Output the [X, Y] coordinate of the center of the cell containing the given text.  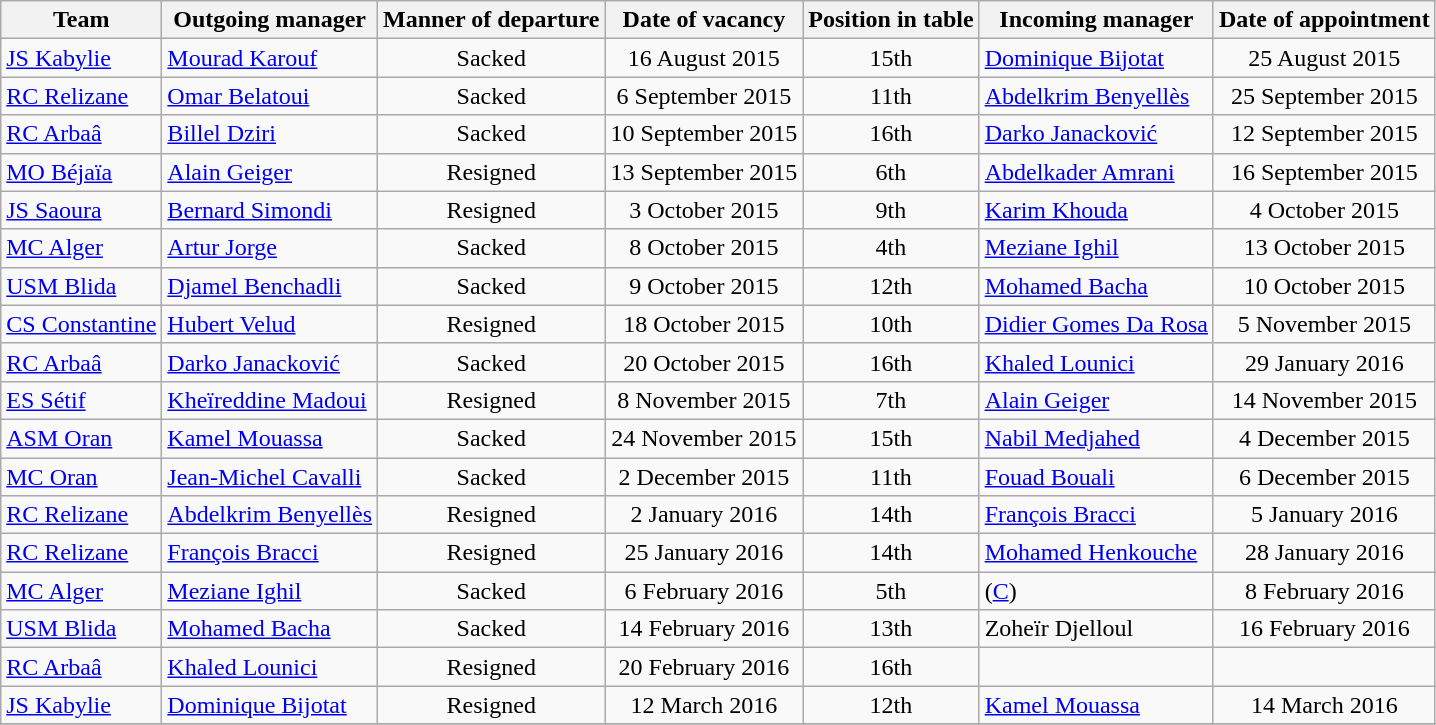
(C) [1096, 591]
16 February 2016 [1324, 629]
29 January 2016 [1324, 362]
MC Oran [82, 477]
Zoheïr Djelloul [1096, 629]
9th [891, 210]
Omar Belatoui [270, 96]
ASM Oran [82, 438]
Billel Dziri [270, 134]
Fouad Bouali [1096, 477]
JS Saoura [82, 210]
Kheïreddine Madoui [270, 400]
25 January 2016 [704, 553]
ES Sétif [82, 400]
7th [891, 400]
2 January 2016 [704, 515]
13 October 2015 [1324, 248]
13th [891, 629]
13 September 2015 [704, 172]
12 September 2015 [1324, 134]
Didier Gomes Da Rosa [1096, 324]
Abdelkader Amrani [1096, 172]
6 February 2016 [704, 591]
5 January 2016 [1324, 515]
8 October 2015 [704, 248]
Bernard Simondi [270, 210]
Date of appointment [1324, 20]
5th [891, 591]
24 November 2015 [704, 438]
Hubert Velud [270, 324]
Jean-Michel Cavalli [270, 477]
8 February 2016 [1324, 591]
9 October 2015 [704, 286]
10 October 2015 [1324, 286]
Nabil Medjahed [1096, 438]
Karim Khouda [1096, 210]
28 January 2016 [1324, 553]
CS Constantine [82, 324]
Outgoing manager [270, 20]
6 December 2015 [1324, 477]
25 September 2015 [1324, 96]
8 November 2015 [704, 400]
14 February 2016 [704, 629]
3 October 2015 [704, 210]
25 August 2015 [1324, 58]
Incoming manager [1096, 20]
Mourad Karouf [270, 58]
Mohamed Henkouche [1096, 553]
18 October 2015 [704, 324]
Djamel Benchadli [270, 286]
4 December 2015 [1324, 438]
MO Béjaïa [82, 172]
6th [891, 172]
16 August 2015 [704, 58]
Artur Jorge [270, 248]
14 November 2015 [1324, 400]
Manner of departure [492, 20]
6 September 2015 [704, 96]
16 September 2015 [1324, 172]
2 December 2015 [704, 477]
Position in table [891, 20]
Date of vacancy [704, 20]
10th [891, 324]
10 September 2015 [704, 134]
12 March 2016 [704, 705]
4 October 2015 [1324, 210]
20 October 2015 [704, 362]
14 March 2016 [1324, 705]
Team [82, 20]
4th [891, 248]
5 November 2015 [1324, 324]
20 February 2016 [704, 667]
